Output the (x, y) coordinate of the center of the cell containing the given text.  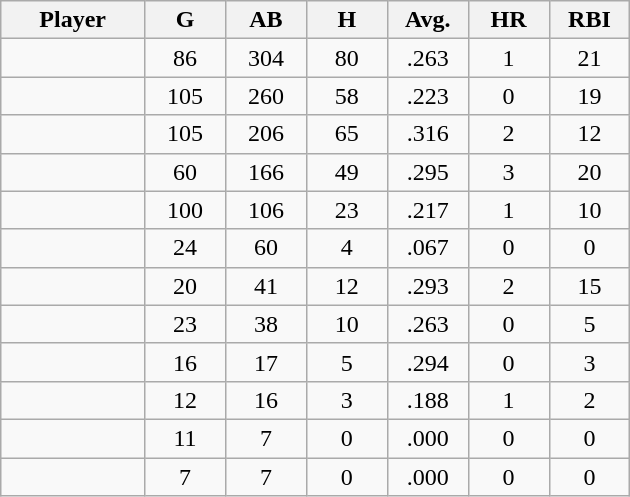
65 (346, 134)
AB (266, 20)
Avg. (428, 20)
11 (186, 438)
RBI (590, 20)
80 (346, 58)
.217 (428, 210)
.316 (428, 134)
.223 (428, 96)
24 (186, 248)
38 (266, 324)
86 (186, 58)
.067 (428, 248)
17 (266, 362)
Player (73, 20)
206 (266, 134)
HR (508, 20)
58 (346, 96)
304 (266, 58)
.295 (428, 172)
.294 (428, 362)
49 (346, 172)
260 (266, 96)
H (346, 20)
41 (266, 286)
4 (346, 248)
21 (590, 58)
15 (590, 286)
.293 (428, 286)
166 (266, 172)
19 (590, 96)
106 (266, 210)
100 (186, 210)
G (186, 20)
.188 (428, 400)
